Pinpoint the cell where the given text exists, returning its (X, Y) midpoint coordinate. 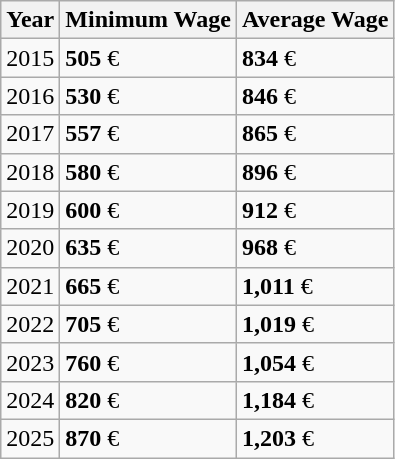
1,011 € (314, 286)
2016 (30, 96)
870 € (148, 438)
865 € (314, 134)
1,184 € (314, 400)
705 € (148, 324)
2020 (30, 248)
2023 (30, 362)
600 € (148, 210)
834 € (314, 58)
580 € (148, 172)
1,203 € (314, 438)
Year (30, 20)
2017 (30, 134)
665 € (148, 286)
846 € (314, 96)
1,054 € (314, 362)
968 € (314, 248)
896 € (314, 172)
Average Wage (314, 20)
530 € (148, 96)
760 € (148, 362)
2018 (30, 172)
2022 (30, 324)
2024 (30, 400)
635 € (148, 248)
557 € (148, 134)
Minimum Wage (148, 20)
1,019 € (314, 324)
505 € (148, 58)
2021 (30, 286)
2015 (30, 58)
820 € (148, 400)
912 € (314, 210)
2019 (30, 210)
2025 (30, 438)
